Output the (X, Y) coordinate of the center of the cell containing the given text.  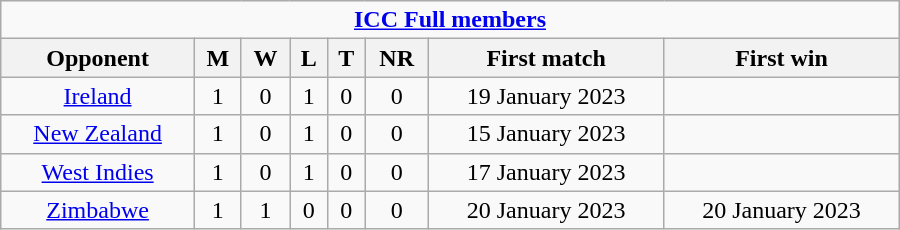
West Indies (98, 172)
Zimbabwe (98, 210)
L (309, 58)
19 January 2023 (546, 96)
M (218, 58)
ICC Full members (450, 20)
NR (396, 58)
First win (782, 58)
17 January 2023 (546, 172)
W (266, 58)
New Zealand (98, 134)
First match (546, 58)
15 January 2023 (546, 134)
T (346, 58)
Ireland (98, 96)
Opponent (98, 58)
